Return the [x, y] coordinate for the center point of the cell that contains the specified text.  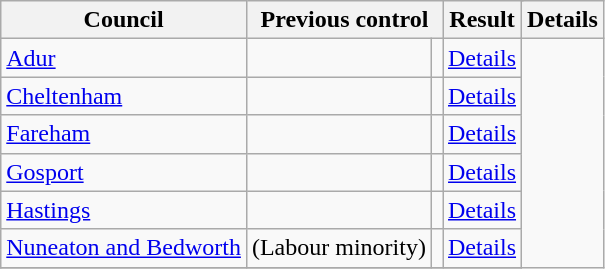
Previous control [344, 20]
(Labour minority) [338, 248]
Adur [124, 58]
Fareham [124, 134]
Cheltenham [124, 96]
Gosport [124, 172]
Hastings [124, 210]
Result [482, 20]
Council [124, 20]
Nuneaton and Bedworth [124, 248]
